Return the (X, Y) coordinate for the center point of the cell that contains the specified text.  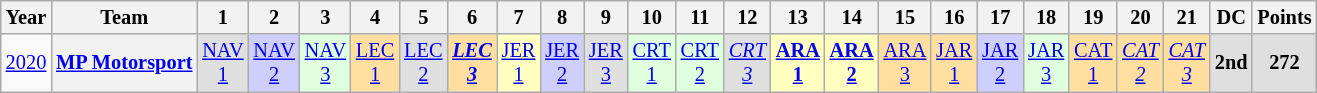
CRT3 (748, 63)
JAR1 (954, 63)
Team (124, 17)
CRT1 (652, 63)
15 (906, 17)
17 (1000, 17)
ARA1 (798, 63)
272 (1284, 63)
LEC2 (423, 63)
9 (606, 17)
NAV3 (326, 63)
CRT2 (700, 63)
JER1 (519, 63)
13 (798, 17)
LEC1 (375, 63)
4 (375, 17)
3 (326, 17)
7 (519, 17)
LEC3 (472, 63)
6 (472, 17)
CAT2 (1140, 63)
5 (423, 17)
JAR2 (1000, 63)
21 (1187, 17)
CAT3 (1187, 63)
12 (748, 17)
2nd (1232, 63)
DC (1232, 17)
JAR3 (1046, 63)
8 (562, 17)
ARA3 (906, 63)
11 (700, 17)
Points (1284, 17)
JER3 (606, 63)
NAV1 (222, 63)
16 (954, 17)
20 (1140, 17)
MP Motorsport (124, 63)
Year (26, 17)
2 (274, 17)
JER2 (562, 63)
14 (852, 17)
19 (1093, 17)
NAV2 (274, 63)
10 (652, 17)
1 (222, 17)
ARA2 (852, 63)
CAT1 (1093, 63)
18 (1046, 17)
2020 (26, 63)
